Pinpoint the cell where the given text exists, returning its (X, Y) midpoint coordinate. 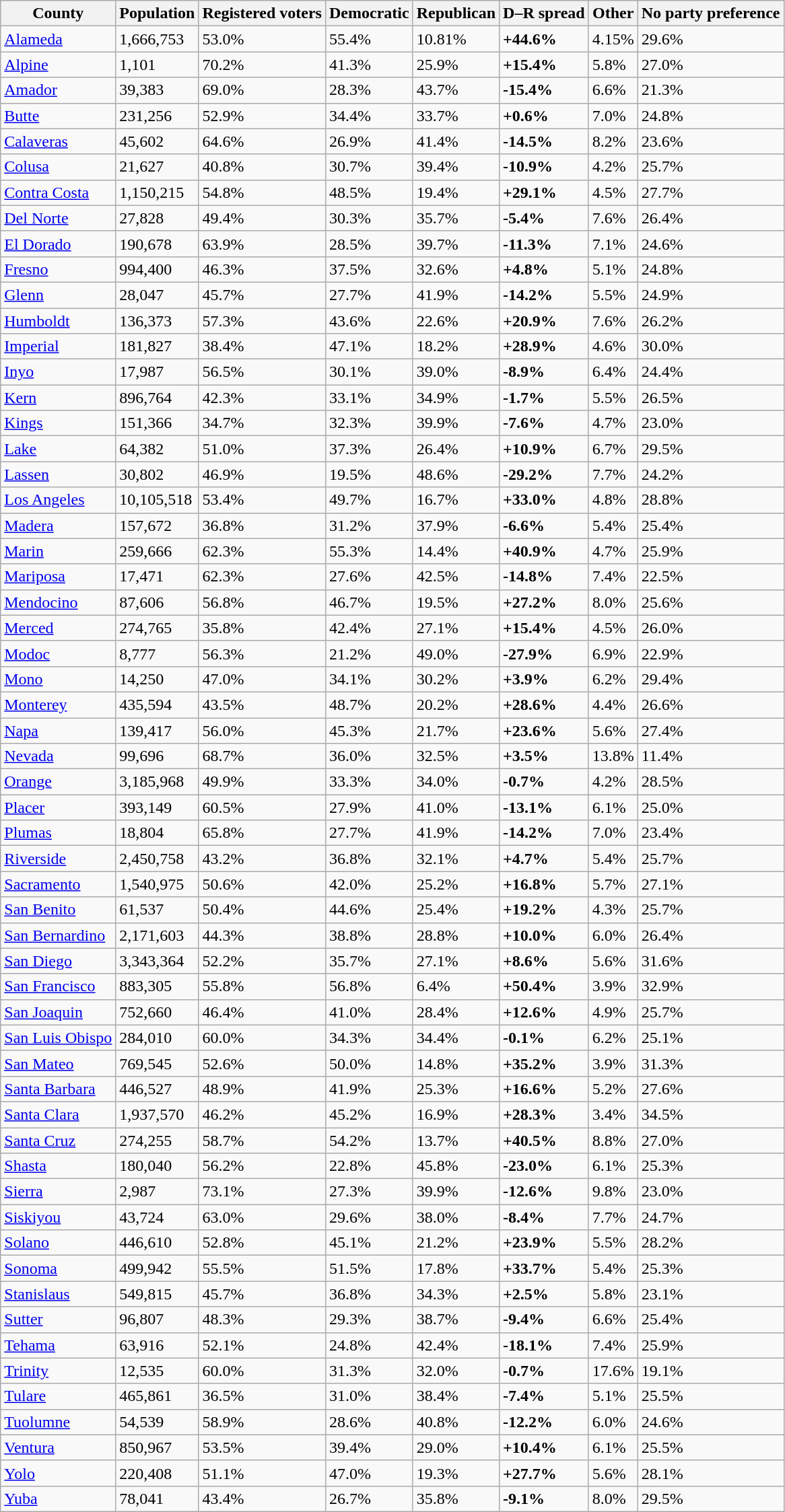
33.1% (369, 398)
-13.1% (544, 807)
56.0% (263, 730)
46.7% (369, 602)
38.8% (369, 935)
3,343,364 (158, 961)
284,010 (158, 1038)
37.5% (369, 269)
Yuba (58, 1499)
-10.9% (544, 167)
+29.1% (544, 192)
Santa Barbara (58, 1089)
25.2% (456, 884)
96,807 (158, 1320)
29.4% (711, 679)
+3.9% (544, 679)
49.0% (456, 653)
87,606 (158, 602)
4.3% (613, 910)
San Mateo (58, 1063)
+3.5% (544, 756)
49.7% (369, 500)
8,777 (158, 653)
Tulare (58, 1396)
51.1% (263, 1473)
+33.0% (544, 500)
+16.6% (544, 1089)
Monterey (58, 705)
49.9% (263, 782)
53.4% (263, 500)
27.4% (711, 730)
25.0% (711, 807)
34.5% (711, 1114)
17.6% (613, 1371)
26.7% (369, 1499)
446,527 (158, 1089)
33.7% (456, 116)
28.3% (369, 90)
43.6% (369, 321)
+28.6% (544, 705)
34.9% (456, 398)
El Dorado (58, 244)
+0.6% (544, 116)
Democratic (369, 13)
Merced (58, 628)
55.8% (263, 986)
48.5% (369, 192)
San Joaquin (58, 1012)
22.5% (711, 577)
Orange (58, 782)
57.3% (263, 321)
52.9% (263, 116)
4.9% (613, 1012)
County (58, 13)
-11.3% (544, 244)
24.2% (711, 474)
38.7% (456, 1320)
+19.2% (544, 910)
393,149 (158, 807)
31.2% (369, 526)
Sierra (58, 1192)
274,765 (158, 628)
850,967 (158, 1447)
Tuolumne (58, 1422)
30,802 (158, 474)
10.81% (456, 39)
Contra Costa (58, 192)
Ventura (58, 1447)
2,171,603 (158, 935)
11.4% (711, 756)
435,594 (158, 705)
21,627 (158, 167)
3,185,968 (158, 782)
70.2% (263, 65)
Glenn (58, 295)
56.2% (263, 1166)
16.9% (456, 1114)
2,987 (158, 1192)
Sacramento (58, 884)
3.4% (613, 1114)
26.6% (711, 705)
San Bernardino (58, 935)
65.8% (263, 833)
Modoc (58, 653)
Alpine (58, 65)
32.1% (456, 859)
+44.6% (544, 39)
13.8% (613, 756)
26.2% (711, 321)
136,373 (158, 321)
5.7% (613, 884)
1,540,975 (158, 884)
994,400 (158, 269)
+40.5% (544, 1141)
+10.9% (544, 449)
69.0% (263, 90)
43.7% (456, 90)
-1.7% (544, 398)
896,764 (158, 398)
99,696 (158, 756)
+12.6% (544, 1012)
5.2% (613, 1089)
43.4% (263, 1499)
+16.8% (544, 884)
-8.9% (544, 372)
34.0% (456, 782)
14,250 (158, 679)
18.2% (456, 347)
41.4% (456, 141)
-7.4% (544, 1396)
Other (613, 13)
Kern (58, 398)
24.7% (711, 1217)
21.7% (456, 730)
39.0% (456, 372)
157,672 (158, 526)
-8.4% (544, 1217)
45.1% (369, 1243)
33.3% (369, 782)
Riverside (58, 859)
14.4% (456, 551)
8.2% (613, 141)
39,383 (158, 90)
52.8% (263, 1243)
44.6% (369, 910)
37.9% (456, 526)
28.1% (711, 1473)
41.3% (369, 65)
12,535 (158, 1371)
34.1% (369, 679)
48.9% (263, 1089)
Del Norte (58, 218)
151,366 (158, 423)
48.7% (369, 705)
24.4% (711, 372)
Solano (58, 1243)
38.0% (456, 1217)
34.7% (263, 423)
26.9% (369, 141)
259,666 (158, 551)
60.5% (263, 807)
17,987 (158, 372)
28.6% (369, 1422)
Butte (58, 116)
Mendocino (58, 602)
39.7% (456, 244)
Santa Cruz (58, 1141)
55.4% (369, 39)
23.1% (711, 1294)
26.0% (711, 628)
San Benito (58, 910)
45.8% (456, 1166)
+20.9% (544, 321)
-14.8% (544, 577)
Nevada (58, 756)
25.6% (711, 602)
+4.8% (544, 269)
25.1% (711, 1038)
4.6% (613, 347)
Lassen (58, 474)
Fresno (58, 269)
-29.2% (544, 474)
274,255 (158, 1141)
32.6% (456, 269)
32.9% (711, 986)
47.1% (369, 347)
+27.7% (544, 1473)
45.2% (369, 1114)
29.0% (456, 1447)
36.0% (369, 756)
+8.6% (544, 961)
73.1% (263, 1192)
54.2% (369, 1141)
No party preference (711, 13)
-27.9% (544, 653)
-9.4% (544, 1320)
-18.1% (544, 1345)
Sutter (58, 1320)
-9.1% (544, 1499)
1,666,753 (158, 39)
Marin (58, 551)
16.7% (456, 500)
64.6% (263, 141)
Imperial (58, 347)
53.5% (263, 1447)
139,417 (158, 730)
4.15% (613, 39)
19.4% (456, 192)
-5.4% (544, 218)
-7.6% (544, 423)
50.0% (369, 1063)
Calaveras (58, 141)
+2.5% (544, 1294)
Humboldt (58, 321)
32.5% (456, 756)
36.5% (263, 1396)
58.9% (263, 1422)
Santa Clara (58, 1114)
22.6% (456, 321)
+28.3% (544, 1114)
20.2% (456, 705)
54,539 (158, 1422)
53.0% (263, 39)
D–R spread (544, 13)
46.2% (263, 1114)
Siskiyou (58, 1217)
43.2% (263, 859)
44.3% (263, 935)
29.3% (369, 1320)
499,942 (158, 1268)
30.3% (369, 218)
30.0% (711, 347)
28,047 (158, 295)
58.7% (263, 1141)
26.5% (711, 398)
+33.7% (544, 1268)
+10.4% (544, 1447)
Madera (58, 526)
23.4% (711, 833)
22.9% (711, 653)
-6.6% (544, 526)
6.9% (613, 653)
San Diego (58, 961)
Stanislaus (58, 1294)
Colusa (58, 167)
-15.4% (544, 90)
2,450,758 (158, 859)
4.4% (613, 705)
+4.7% (544, 859)
30.2% (456, 679)
49.4% (263, 218)
43.5% (263, 705)
42.0% (369, 884)
San Luis Obispo (58, 1038)
+23.6% (544, 730)
Plumas (58, 833)
50.6% (263, 884)
28.4% (456, 1012)
Alameda (58, 39)
63.0% (263, 1217)
24.9% (711, 295)
42.5% (456, 577)
San Francisco (58, 986)
+35.2% (544, 1063)
10,105,518 (158, 500)
50.4% (263, 910)
Population (158, 13)
-14.5% (544, 141)
Registered voters (263, 13)
181,827 (158, 347)
Trinity (58, 1371)
465,861 (158, 1396)
21.3% (711, 90)
17.8% (456, 1268)
180,040 (158, 1166)
17,471 (158, 577)
+27.2% (544, 602)
231,256 (158, 116)
752,660 (158, 1012)
Republican (456, 13)
Sonoma (58, 1268)
31.0% (369, 1396)
54.8% (263, 192)
+23.9% (544, 1243)
28.2% (711, 1243)
14.8% (456, 1063)
52.2% (263, 961)
1,101 (158, 65)
769,545 (158, 1063)
43,724 (158, 1217)
9.8% (613, 1192)
6.7% (613, 449)
56.5% (263, 372)
37.3% (369, 449)
63.9% (263, 244)
27.3% (369, 1192)
1,937,570 (158, 1114)
45,602 (158, 141)
Tehama (58, 1345)
78,041 (158, 1499)
46.9% (263, 474)
63,916 (158, 1345)
+28.9% (544, 347)
18,804 (158, 833)
23.6% (711, 141)
Lake (58, 449)
-12.2% (544, 1422)
549,815 (158, 1294)
61,537 (158, 910)
45.3% (369, 730)
4.8% (613, 500)
19.3% (456, 1473)
+50.4% (544, 986)
Napa (58, 730)
7.1% (613, 244)
52.1% (263, 1345)
55.5% (263, 1268)
+40.9% (544, 551)
27.9% (369, 807)
Mariposa (58, 577)
220,408 (158, 1473)
Kings (58, 423)
68.7% (263, 756)
32.3% (369, 423)
Amador (58, 90)
32.0% (456, 1371)
22.8% (369, 1166)
-23.0% (544, 1166)
Inyo (58, 372)
46.4% (263, 1012)
-0.1% (544, 1038)
Placer (58, 807)
42.3% (263, 398)
48.3% (263, 1320)
446,610 (158, 1243)
56.3% (263, 653)
46.3% (263, 269)
51.0% (263, 449)
19.1% (711, 1371)
64,382 (158, 449)
Shasta (58, 1166)
51.5% (369, 1268)
55.3% (369, 551)
13.7% (456, 1141)
30.7% (369, 167)
30.1% (369, 372)
31.6% (711, 961)
883,305 (158, 986)
1,150,215 (158, 192)
Mono (58, 679)
Yolo (58, 1473)
27,828 (158, 218)
-12.6% (544, 1192)
190,678 (158, 244)
48.6% (456, 474)
Los Angeles (58, 500)
+10.0% (544, 935)
52.6% (263, 1063)
8.8% (613, 1141)
